Return the (x, y) coordinate for the center point of the cell that contains the specified text.  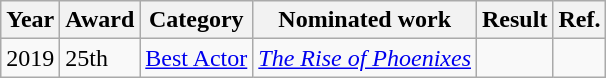
Best Actor (196, 58)
2019 (30, 58)
Nominated work (365, 20)
The Rise of Phoenixes (365, 58)
Ref. (580, 20)
Category (196, 20)
25th (100, 58)
Result (515, 20)
Year (30, 20)
Award (100, 20)
